Capture the cell that displays the provided text and extract its (X, Y) central coordinate. 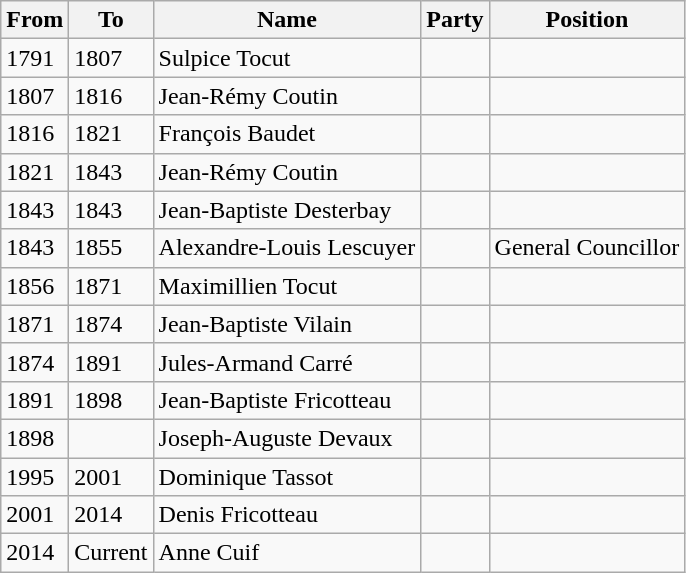
General Councillor (587, 248)
1856 (35, 286)
Current (111, 553)
Alexandre-Louis Lescuyer (287, 248)
1791 (35, 58)
From (35, 20)
Maximillien Tocut (287, 286)
Position (587, 20)
To (111, 20)
Party (455, 20)
Jean-Baptiste Desterbay (287, 210)
Sulpice Tocut (287, 58)
Joseph-Auguste Devaux (287, 438)
Name (287, 20)
Denis Fricotteau (287, 515)
Jules-Armand Carré (287, 362)
Jean-Baptiste Vilain (287, 324)
1855 (111, 248)
1995 (35, 477)
Anne Cuif (287, 553)
Dominique Tassot (287, 477)
Jean-Baptiste Fricotteau (287, 400)
François Baudet (287, 134)
